Scan for the cell matching the given text and deliver its (x, y) coordinate at center. 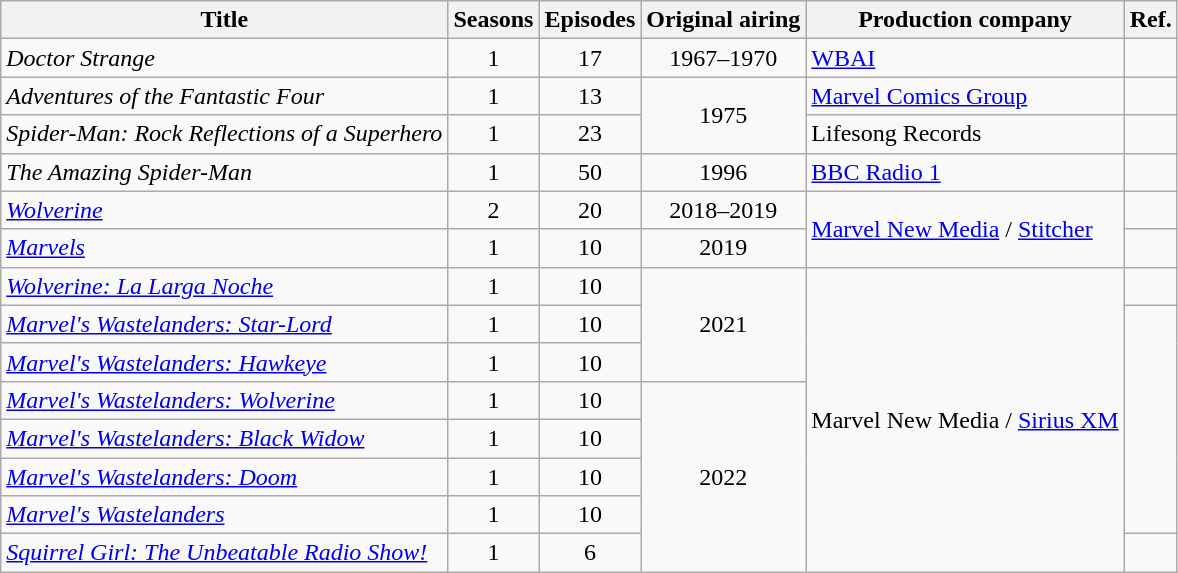
Spider-Man: Rock Reflections of a Superhero (224, 134)
BBC Radio 1 (965, 172)
Lifesong Records (965, 134)
Marvel's Wastelanders (224, 515)
2018–2019 (724, 210)
WBAI (965, 58)
50 (590, 172)
Marvel Comics Group (965, 96)
Squirrel Girl: The Unbeatable Radio Show! (224, 553)
Marvel's Wastelanders: Hawkeye (224, 362)
2 (494, 210)
The Amazing Spider-Man (224, 172)
2019 (724, 248)
Original airing (724, 20)
2022 (724, 476)
1967–1970 (724, 58)
1975 (724, 115)
Episodes (590, 20)
Seasons (494, 20)
Marvel New Media / Stitcher (965, 229)
Marvel's Wastelanders: Doom (224, 477)
Marvel's Wastelanders: Black Widow (224, 438)
20 (590, 210)
13 (590, 96)
Marvel's Wastelanders: Star-Lord (224, 324)
Adventures of the Fantastic Four (224, 96)
6 (590, 553)
17 (590, 58)
Title (224, 20)
Doctor Strange (224, 58)
Marvels (224, 248)
2021 (724, 324)
1996 (724, 172)
Ref. (1150, 20)
Wolverine: La Larga Noche (224, 286)
23 (590, 134)
Marvel's Wastelanders: Wolverine (224, 400)
Wolverine (224, 210)
Marvel New Media / Sirius XM (965, 419)
Production company (965, 20)
